Scan for the cell matching the given text and deliver its [X, Y] coordinate at center. 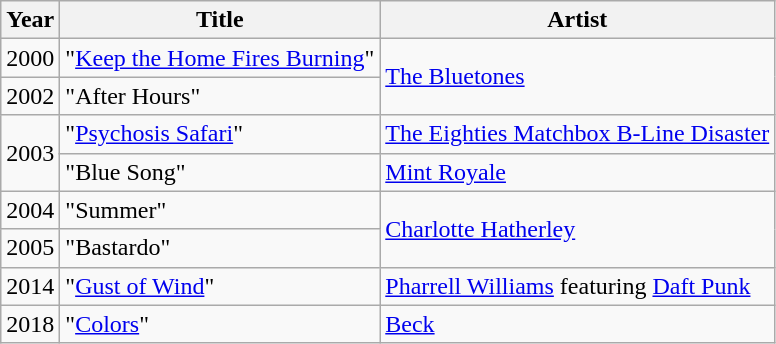
"Psychosis Safari" [220, 134]
"Keep the Home Fires Burning" [220, 58]
2014 [30, 286]
2003 [30, 153]
"Colors" [220, 324]
Year [30, 20]
"Bastardo" [220, 248]
Mint Royale [578, 172]
Artist [578, 20]
2018 [30, 324]
2004 [30, 210]
"Gust of Wind" [220, 286]
"Summer" [220, 210]
The Bluetones [578, 77]
Title [220, 20]
"Blue Song" [220, 172]
Pharrell Williams featuring Daft Punk [578, 286]
2000 [30, 58]
Charlotte Hatherley [578, 229]
Beck [578, 324]
The Eighties Matchbox B-Line Disaster [578, 134]
2002 [30, 96]
2005 [30, 248]
"After Hours" [220, 96]
